Determine the [X, Y] coordinate at the center of the cell enclosing the given text.  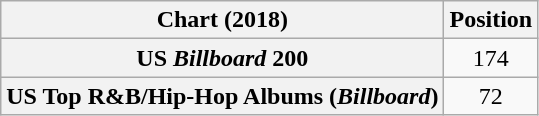
Chart (2018) [222, 20]
174 [491, 58]
Position [491, 20]
72 [491, 96]
US Billboard 200 [222, 58]
US Top R&B/Hip-Hop Albums (Billboard) [222, 96]
